Detect which cell encompasses the target text, then output its (X, Y) center coordinate. 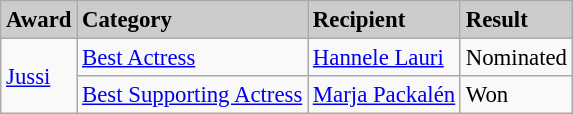
Hannele Lauri (384, 58)
Nominated (516, 58)
Result (516, 20)
Award (39, 20)
Marja Packalén (384, 95)
Jussi (39, 76)
Recipient (384, 20)
Best Actress (192, 58)
Best Supporting Actress (192, 95)
Won (516, 95)
Category (192, 20)
